Detect which cell encompasses the target text, then output its (X, Y) center coordinate. 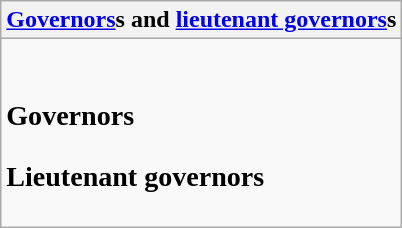
GovernorsLieutenant governors (202, 133)
Governorss and lieutenant governorss (202, 20)
